For the text-containing cell, return its midpoint in [x, y] coordinate format. 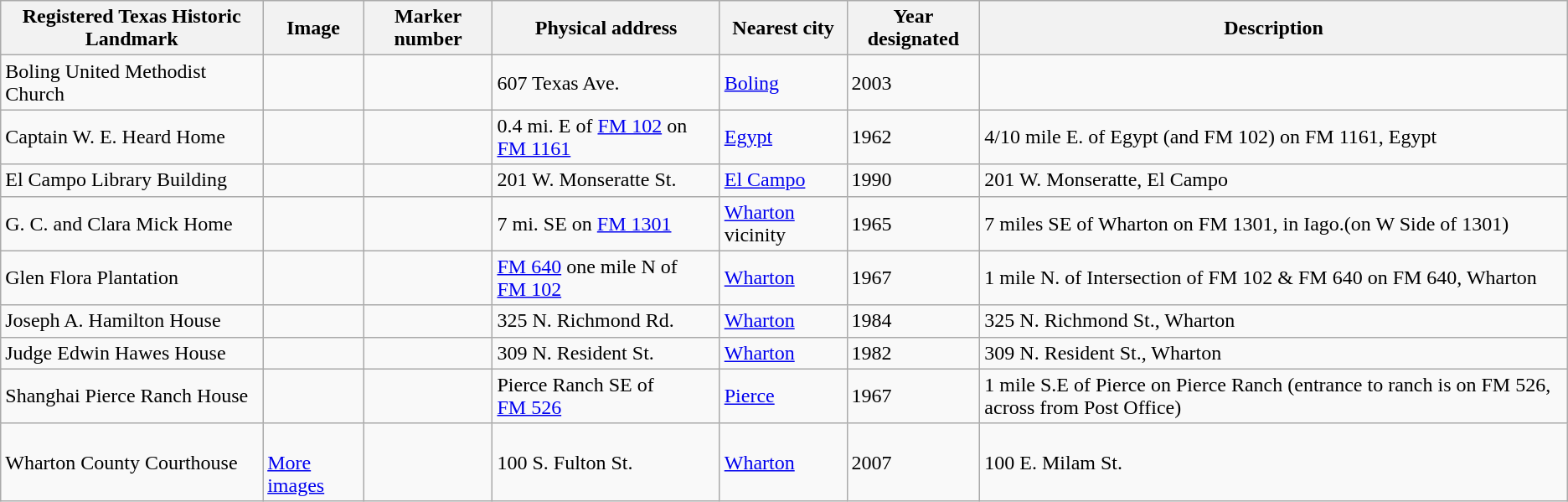
More images [313, 462]
1962 [913, 137]
Shanghai Pierce Ranch House [132, 396]
Physical address [606, 28]
1982 [913, 353]
309 N. Resident St. [606, 353]
100 S. Fulton St. [606, 462]
7 mi. SE on FM 1301 [606, 223]
100 E. Milam St. [1273, 462]
201 W. Monseratte St. [606, 180]
Image [313, 28]
Glen Flora Plantation [132, 278]
Captain W. E. Heard Home [132, 137]
1990 [913, 180]
Registered Texas Historic Landmark [132, 28]
1965 [913, 223]
Joseph A. Hamilton House [132, 321]
FM 640 one mile N of FM 102 [606, 278]
1 mile S.E of Pierce on Pierce Ranch (entrance to ranch is on FM 526, across from Post Office) [1273, 396]
Boling [783, 82]
1 mile N. of Intersection of FM 102 & FM 640 on FM 640, Wharton [1273, 278]
201 W. Monseratte, El Campo [1273, 180]
Nearest city [783, 28]
309 N. Resident St., Wharton [1273, 353]
2003 [913, 82]
Judge Edwin Hawes House [132, 353]
7 miles SE of Wharton on FM 1301, in Iago.(on W Side of 1301) [1273, 223]
Boling United Methodist Church [132, 82]
Marker number [428, 28]
El Campo Library Building [132, 180]
Wharton vicinity [783, 223]
Wharton County Courthouse [132, 462]
Pierce [783, 396]
G. C. and Clara Mick Home [132, 223]
2007 [913, 462]
Pierce Ranch SE of FM 526 [606, 396]
4/10 mile E. of Egypt (and FM 102) on FM 1161, Egypt [1273, 137]
607 Texas Ave. [606, 82]
325 N. Richmond Rd. [606, 321]
Egypt [783, 137]
0.4 mi. E of FM 102 on FM 1161 [606, 137]
El Campo [783, 180]
Description [1273, 28]
Year designated [913, 28]
1984 [913, 321]
325 N. Richmond St., Wharton [1273, 321]
